Output the [x, y] coordinate of the center of the cell containing the given text.  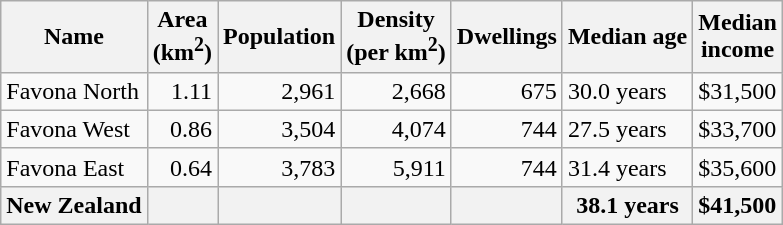
3,783 [280, 167]
0.86 [182, 129]
1.11 [182, 91]
Area(km2) [182, 37]
0.64 [182, 167]
27.5 years [627, 129]
New Zealand [74, 205]
Density(per km2) [396, 37]
Dwellings [506, 37]
2,961 [280, 91]
Favona West [74, 129]
675 [506, 91]
Favona North [74, 91]
30.0 years [627, 91]
Median age [627, 37]
4,074 [396, 129]
$41,500 [738, 205]
3,504 [280, 129]
$31,500 [738, 91]
31.4 years [627, 167]
Favona East [74, 167]
Name [74, 37]
38.1 years [627, 205]
2,668 [396, 91]
$35,600 [738, 167]
Medianincome [738, 37]
$33,700 [738, 129]
Population [280, 37]
5,911 [396, 167]
